Pinpoint the cell where the given text exists, returning its [X, Y] midpoint coordinate. 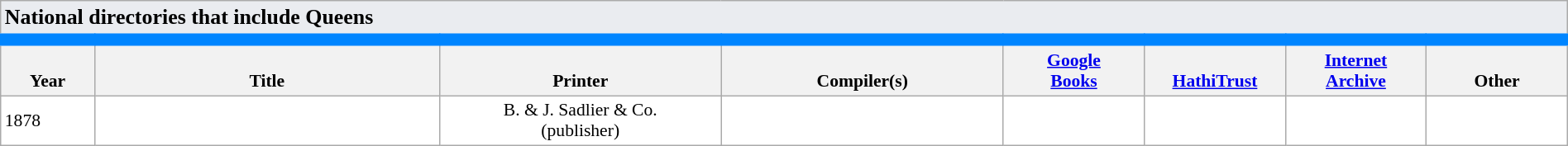
Other [1497, 68]
Year [48, 68]
Title [266, 68]
Compiler(s) [862, 68]
1878 [48, 120]
National directories that include Queens [784, 20]
HathiTrust [1215, 68]
B. & J. Sadlier & Co.(publisher) [581, 120]
GoogleBooks [1073, 68]
Printer [581, 68]
InternetArchive [1355, 68]
